Find where the given text appears and provide that cell's center as (x, y) coordinate. 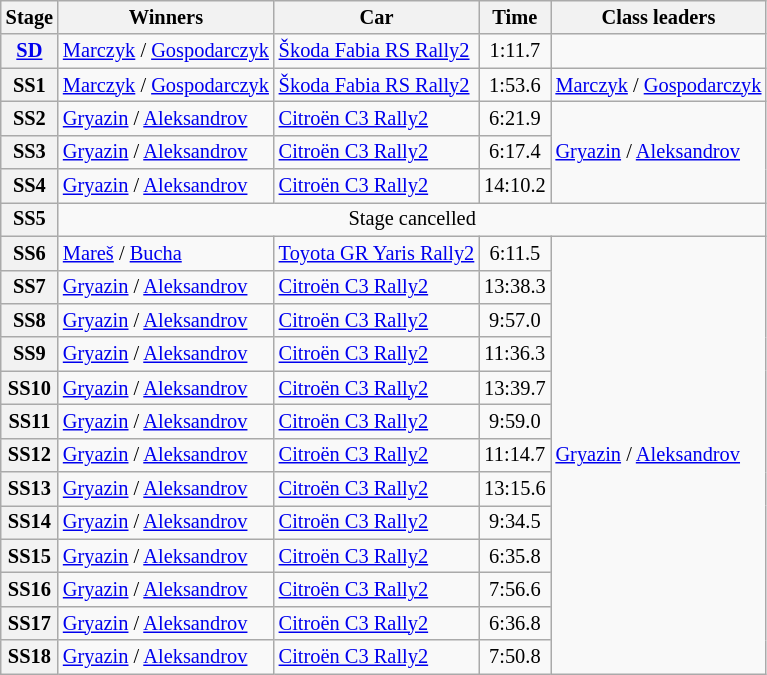
6:35.8 (514, 556)
SS6 (30, 253)
7:50.8 (514, 657)
Winners (166, 17)
11:36.3 (514, 354)
6:21.9 (514, 118)
SS17 (30, 623)
13:39.7 (514, 388)
SS1 (30, 85)
14:10.2 (514, 186)
Stage cancelled (412, 219)
SS16 (30, 589)
6:11.5 (514, 253)
13:38.3 (514, 287)
6:36.8 (514, 623)
SS12 (30, 455)
SS2 (30, 118)
Mareš / Bucha (166, 253)
Toyota GR Yaris Rally2 (376, 253)
SD (30, 51)
Car (376, 17)
SS11 (30, 421)
9:59.0 (514, 421)
SS13 (30, 489)
SS7 (30, 287)
SS4 (30, 186)
1:53.6 (514, 85)
9:34.5 (514, 522)
1:11.7 (514, 51)
SS9 (30, 354)
SS8 (30, 320)
7:56.6 (514, 589)
SS14 (30, 522)
11:14.7 (514, 455)
Stage (30, 17)
SS5 (30, 219)
SS18 (30, 657)
13:15.6 (514, 489)
9:57.0 (514, 320)
SS15 (30, 556)
6:17.4 (514, 152)
SS3 (30, 152)
Time (514, 17)
Class leaders (659, 17)
SS10 (30, 388)
